Identify which cell holds the provided text, then report its (x, y) central coordinate. 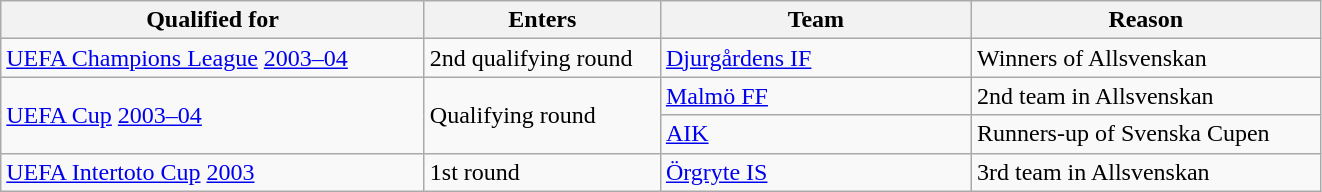
Qualifying round (542, 115)
Örgryte IS (816, 172)
Enters (542, 20)
3rd team in Allsvenskan (1146, 172)
Malmö FF (816, 96)
Team (816, 20)
Winners of Allsvenskan (1146, 58)
Qualified for (213, 20)
Reason (1146, 20)
AIK (816, 134)
UEFA Champions League 2003–04 (213, 58)
Djurgårdens IF (816, 58)
Runners-up of Svenska Cupen (1146, 134)
2nd qualifying round (542, 58)
UEFA Intertoto Cup 2003 (213, 172)
2nd team in Allsvenskan (1146, 96)
1st round (542, 172)
UEFA Cup 2003–04 (213, 115)
